Output the [x, y] coordinate of the center of the cell containing the given text.  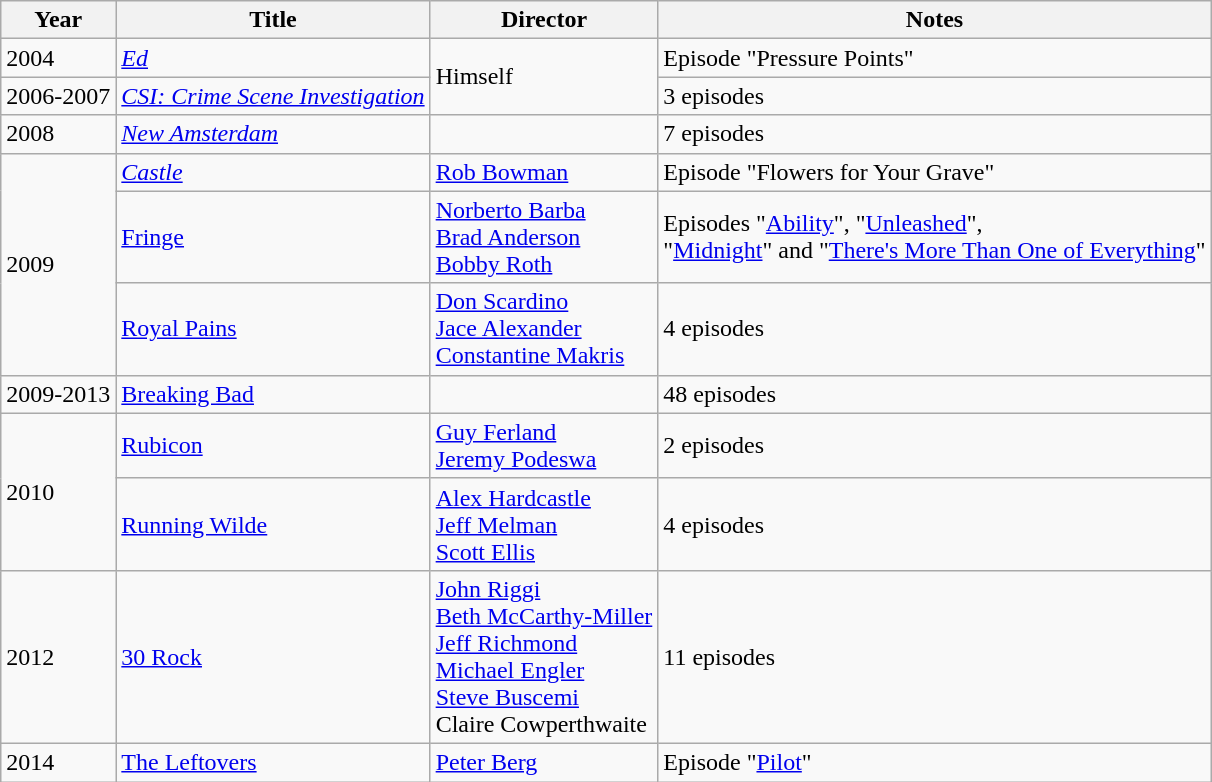
11 episodes [934, 656]
2006-2007 [58, 96]
2014 [58, 762]
Title [273, 20]
2010 [58, 492]
Peter Berg [544, 762]
Episode "Pressure Points" [934, 58]
Don ScardinoJace AlexanderConstantine Makris [544, 329]
Episodes "Ability", "Unleashed","Midnight" and "There's More Than One of Everything" [934, 237]
48 episodes [934, 394]
Rob Bowman [544, 172]
John RiggiBeth McCarthy-MillerJeff RichmondMichael EnglerSteve BuscemiClaire Cowperthwaite [544, 656]
Alex HardcastleJeff MelmanScott Ellis [544, 524]
Episode "Flowers for Your Grave" [934, 172]
Castle [273, 172]
2009-2013 [58, 394]
2012 [58, 656]
2004 [58, 58]
Rubicon [273, 446]
Royal Pains [273, 329]
30 Rock [273, 656]
2009 [58, 264]
2 episodes [934, 446]
Guy FerlandJeremy Podeswa [544, 446]
Notes [934, 20]
Breaking Bad [273, 394]
Himself [544, 77]
Episode "Pilot" [934, 762]
Director [544, 20]
CSI: Crime Scene Investigation [273, 96]
Fringe [273, 237]
2008 [58, 134]
Ed [273, 58]
Year [58, 20]
3 episodes [934, 96]
7 episodes [934, 134]
The Leftovers [273, 762]
New Amsterdam [273, 134]
Running Wilde [273, 524]
Norberto BarbaBrad AndersonBobby Roth [544, 237]
